Determine the (X, Y) coordinate at the center of the cell enclosing the given text.  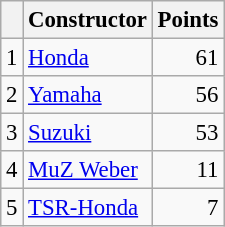
61 (188, 58)
Suzuki (88, 133)
Points (188, 20)
56 (188, 95)
5 (12, 208)
3 (12, 133)
Honda (88, 58)
53 (188, 133)
11 (188, 170)
Yamaha (88, 95)
MuZ Weber (88, 170)
Constructor (88, 20)
4 (12, 170)
2 (12, 95)
1 (12, 58)
TSR-Honda (88, 208)
7 (188, 208)
